Return the (X, Y) coordinate for the center point of the cell that contains the specified text.  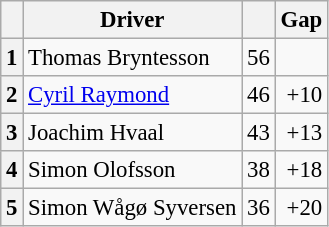
1 (12, 58)
Driver (132, 20)
Simon Wågø Syversen (132, 208)
5 (12, 208)
+18 (301, 170)
36 (258, 208)
Thomas Bryntesson (132, 58)
+13 (301, 133)
Gap (301, 20)
43 (258, 133)
38 (258, 170)
4 (12, 170)
Joachim Hvaal (132, 133)
+10 (301, 95)
Simon Olofsson (132, 170)
Cyril Raymond (132, 95)
46 (258, 95)
2 (12, 95)
56 (258, 58)
+20 (301, 208)
3 (12, 133)
